Pinpoint the cell where the given text exists, returning its [x, y] midpoint coordinate. 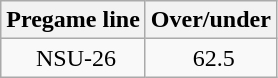
NSU-26 [74, 58]
Over/under [210, 20]
Pregame line [74, 20]
62.5 [210, 58]
